Detect which cell encompasses the target text, then output its (x, y) center coordinate. 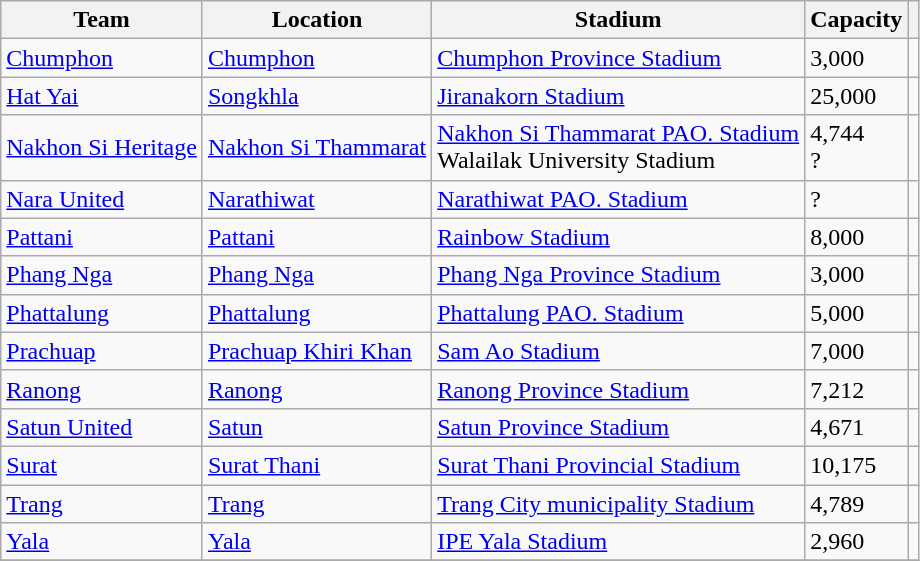
4,744? (856, 148)
Surat Thani Provincial Stadium (618, 465)
2,960 (856, 542)
Satun Province Stadium (618, 427)
? (856, 199)
Narathiwat PAO. Stadium (618, 199)
Phattalung PAO. Stadium (618, 313)
25,000 (856, 96)
IPE Yala Stadium (618, 542)
Narathiwat (316, 199)
Prachuap (102, 351)
Location (316, 20)
Capacity (856, 20)
Surat Thani (316, 465)
Chumphon Province Stadium (618, 58)
Nara United (102, 199)
Nakhon Si Thammarat (316, 148)
Sam Ao Stadium (618, 351)
Ranong Province Stadium (618, 389)
Surat (102, 465)
Trang City municipality Stadium (618, 503)
Prachuap Khiri Khan (316, 351)
Stadium (618, 20)
Team (102, 20)
Satun (316, 427)
Nakhon Si Heritage (102, 148)
Jiranakorn Stadium (618, 96)
Hat Yai (102, 96)
Nakhon Si Thammarat PAO. StadiumWalailak University Stadium (618, 148)
8,000 (856, 237)
Phang Nga Province Stadium (618, 275)
Rainbow Stadium (618, 237)
4,789 (856, 503)
Satun United (102, 427)
5,000 (856, 313)
7,000 (856, 351)
7,212 (856, 389)
10,175 (856, 465)
4,671 (856, 427)
Songkhla (316, 96)
